Detect which cell encompasses the target text, then output its [X, Y] center coordinate. 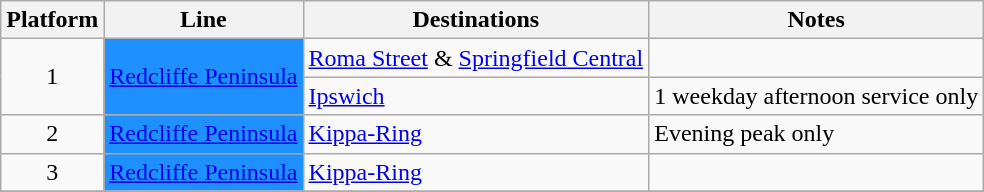
1 weekday afternoon service only [816, 96]
3 [52, 172]
1 [52, 77]
Platform [52, 20]
Evening peak only [816, 134]
Ipswich [476, 96]
2 [52, 134]
Line [204, 20]
Destinations [476, 20]
Roma Street & Springfield Central [476, 58]
Notes [816, 20]
